Detect which cell encompasses the target text, then output its (X, Y) center coordinate. 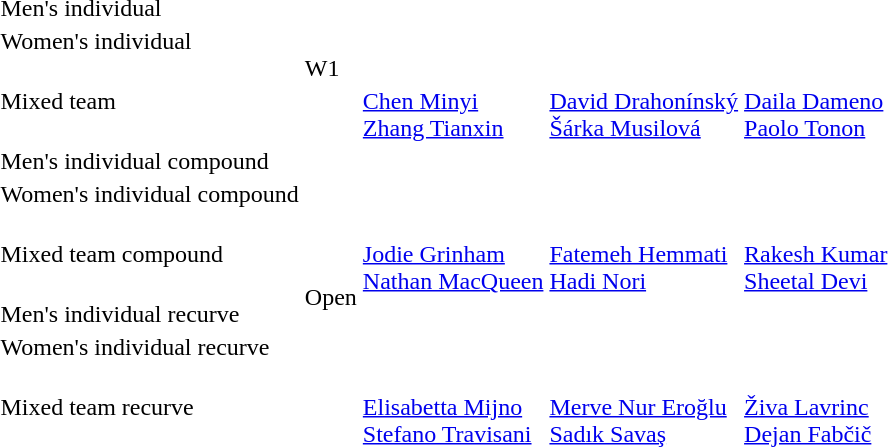
Fatemeh HemmatiHadi Nori (644, 254)
Jodie GrinhamNathan MacQueen (453, 254)
David DrahonínskýŠárka Musilová (644, 101)
Chen MinyiZhang Tianxin (453, 101)
